Locate the cell with the specified text and output its (X, Y) center coordinate. 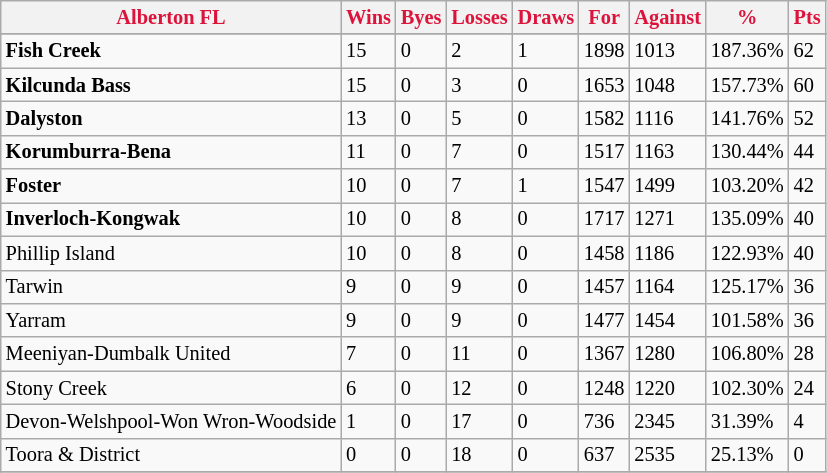
28 (808, 354)
17 (479, 421)
106.80% (748, 354)
Phillip Island (171, 253)
For (604, 17)
1517 (604, 152)
44 (808, 152)
1164 (668, 287)
1457 (604, 287)
1220 (668, 388)
637 (604, 455)
1048 (668, 85)
1458 (604, 253)
1248 (604, 388)
6 (368, 388)
1547 (604, 186)
62 (808, 51)
Yarram (171, 320)
1116 (668, 118)
% (748, 17)
Wins (368, 17)
1367 (604, 354)
Foster (171, 186)
Against (668, 17)
Losses (479, 17)
18 (479, 455)
31.39% (748, 421)
Byes (421, 17)
13 (368, 118)
12 (479, 388)
1477 (604, 320)
3 (479, 85)
1454 (668, 320)
Meeniyan-Dumbalk United (171, 354)
Toora & District (171, 455)
Pts (808, 17)
1163 (668, 152)
Devon-Welshpool-Won Wron-Woodside (171, 421)
1582 (604, 118)
2345 (668, 421)
Korumburra-Bena (171, 152)
1717 (604, 219)
1013 (668, 51)
1499 (668, 186)
Fish Creek (171, 51)
5 (479, 118)
42 (808, 186)
1186 (668, 253)
Kilcunda Bass (171, 85)
103.20% (748, 186)
Dalyston (171, 118)
122.93% (748, 253)
125.17% (748, 287)
4 (808, 421)
Stony Creek (171, 388)
736 (604, 421)
2 (479, 51)
102.30% (748, 388)
Inverloch-Kongwak (171, 219)
52 (808, 118)
141.76% (748, 118)
1653 (604, 85)
130.44% (748, 152)
2535 (668, 455)
24 (808, 388)
1898 (604, 51)
Draws (546, 17)
135.09% (748, 219)
101.58% (748, 320)
157.73% (748, 85)
25.13% (748, 455)
1280 (668, 354)
1271 (668, 219)
Tarwin (171, 287)
Alberton FL (171, 17)
60 (808, 85)
187.36% (748, 51)
